Determine the [X, Y] coordinate at the center of the cell enclosing the given text.  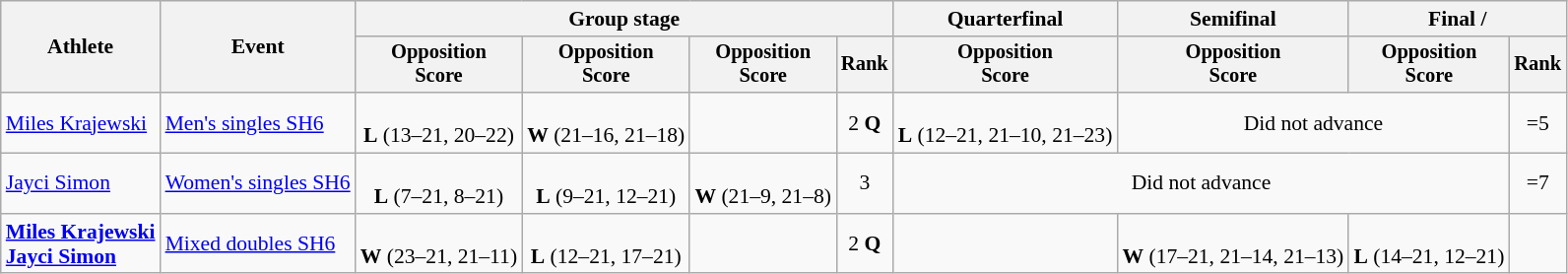
Jayci Simon [81, 183]
Mixed doubles SH6 [258, 244]
Miles KrajewskiJayci Simon [81, 244]
L (14–21, 12–21) [1428, 244]
W (21–9, 21–8) [762, 183]
Final / [1458, 19]
Semifinal [1233, 19]
Miles Krajewski [81, 122]
Athlete [81, 47]
L (12–21, 21–10, 21–23) [1006, 122]
=5 [1537, 122]
W (23–21, 21–11) [439, 244]
Quarterfinal [1006, 19]
Event [258, 47]
L (12–21, 17–21) [606, 244]
3 [865, 183]
=7 [1537, 183]
W (17–21, 21–14, 21–13) [1233, 244]
Group stage [624, 19]
L (13–21, 20–22) [439, 122]
Men's singles SH6 [258, 122]
W (21–16, 21–18) [606, 122]
Women's singles SH6 [258, 183]
L (9–21, 12–21) [606, 183]
L (7–21, 8–21) [439, 183]
